Pinpoint the cell where the given text exists, returning its [X, Y] midpoint coordinate. 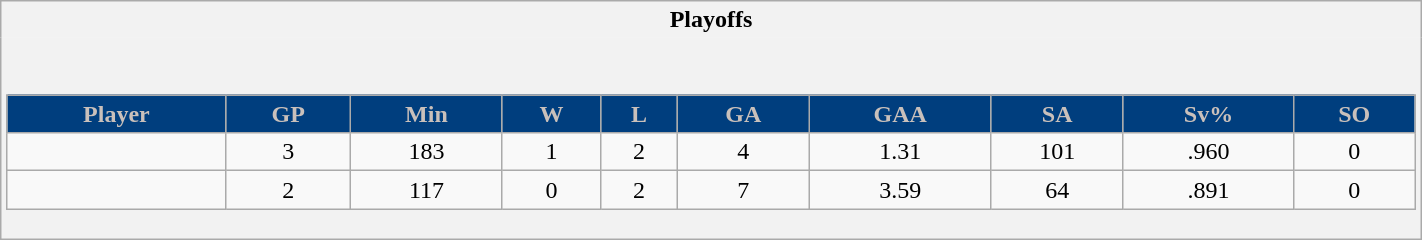
.891 [1208, 190]
SO [1354, 114]
GP [288, 114]
117 [426, 190]
64 [1058, 190]
GAA [900, 114]
GA [744, 114]
3.59 [900, 190]
Min [426, 114]
101 [1058, 152]
L [639, 114]
W [552, 114]
4 [744, 152]
3 [288, 152]
7 [744, 190]
1 [552, 152]
183 [426, 152]
SA [1058, 114]
Playoffs [711, 20]
1.31 [900, 152]
Sv% [1208, 114]
Player GP Min W L GA GAA SA Sv% SO 3 183 1 2 4 1.31 101 .960 0 2 117 0 2 7 3.59 64 .891 0 [711, 138]
Player [116, 114]
.960 [1208, 152]
